Output the (X, Y) coordinate of the center of the cell containing the given text.  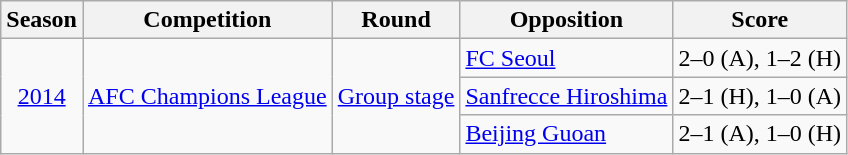
Round (396, 20)
FC Seoul (566, 58)
Score (760, 20)
2014 (42, 96)
2–1 (H), 1–0 (A) (760, 96)
Beijing Guoan (566, 134)
Opposition (566, 20)
AFC Champions League (207, 96)
2–1 (A), 1–0 (H) (760, 134)
Sanfrecce Hiroshima (566, 96)
Season (42, 20)
Group stage (396, 96)
Competition (207, 20)
2–0 (A), 1–2 (H) (760, 58)
